Find where the given text appears and provide that cell's center as (x, y) coordinate. 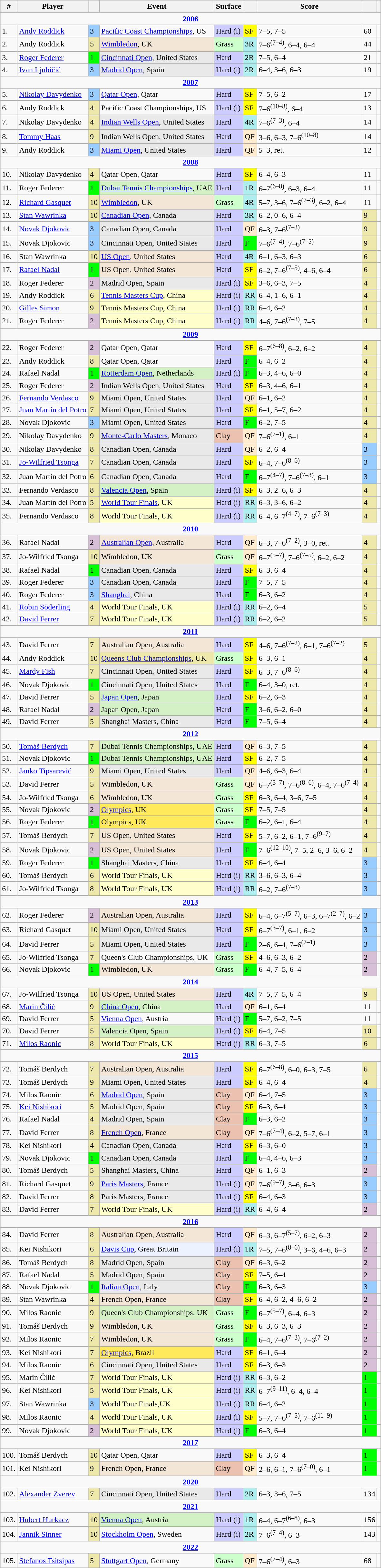
49. (9, 722)
China Open, China (157, 1006)
16. (9, 256)
93. (9, 1352)
6–7(4–7), 7–6(7–3), 6–1 (309, 477)
Alexander Zverev (53, 1494)
94. (9, 1365)
4–6, 7–6(7–3), 7–5 (309, 321)
12. (9, 202)
2010 (190, 529)
6–4, 7–5, 6–4 (309, 970)
80. (9, 1170)
55. (9, 809)
Davis Cup, Great Britain (157, 1249)
6–2, 6–2 (309, 619)
2009 (190, 334)
2013 (190, 902)
2. (9, 45)
51. (9, 759)
84. (9, 1235)
103. (9, 1520)
6–2, 7–6(7–5), 4–6, 6–4 (309, 270)
6–4, 6–7(4–7), 7–6(7–3) (309, 516)
102. (9, 1494)
22. (9, 348)
2006 (190, 19)
69. (9, 1019)
17 (369, 95)
4–6, 6–3, 6–4 (309, 771)
23. (9, 361)
Event (157, 6)
156 (369, 1520)
10. (9, 175)
33. (9, 490)
6–3, 6–4, 3–6, 7–5 (309, 797)
3–6, 6–3, 7–6(10–8) (309, 137)
89. (9, 1299)
31. (9, 463)
67. (9, 994)
90. (9, 1312)
3–6, 6–3, 6–4 (309, 875)
2–6, 6–4, 7–6(7–1) (309, 944)
83. (9, 1209)
45. (9, 672)
47. (9, 697)
29. (9, 436)
44 (369, 45)
4–6, 6–3, 6–2 (309, 957)
34. (9, 502)
Ivan Ljubičić (53, 70)
Mardy Fish (53, 672)
6–7(6–8), 6–0, 6–3, 7–5 (309, 1069)
35. (9, 516)
21. (9, 321)
64. (9, 944)
52. (9, 771)
96. (9, 1391)
73. (9, 1082)
15. (9, 243)
2017 (190, 1443)
19. (9, 296)
32. (9, 477)
Monte-Carlo Masters, Monaco (157, 436)
77. (9, 1132)
104. (9, 1534)
6–1, 6–2 (309, 398)
41. (9, 607)
3. (9, 57)
6–4, 7–6(7–3), 7–6(7–2) (309, 1340)
Gilles Simon (53, 308)
5–7, 6–2, 7–5 (309, 1019)
6–4, 1–6, 6–1 (309, 296)
5–3, ret. (309, 150)
82. (9, 1197)
6–7(3–7), 6–1, 6–2 (309, 930)
7–6(7–1), 6–1 (309, 436)
24. (9, 373)
28. (9, 422)
25. (9, 386)
Shanghai, China (157, 595)
Janko Tipsarević (53, 771)
2020 (190, 1482)
60 (369, 31)
Italian Open, Italy (157, 1287)
100. (9, 1455)
12 (369, 150)
2008 (190, 162)
6–3, 6–1 (309, 658)
4. (9, 70)
74. (9, 1094)
58. (9, 850)
40. (9, 595)
6–4, 6–7(6–8), 6–3 (309, 1520)
56. (9, 822)
13. (9, 216)
101. (9, 1469)
7–5, 7–5, 6–4 (309, 994)
86. (9, 1262)
5–7, 7–6(7–5), 7–6(11–9) (309, 1417)
8. (9, 137)
76. (9, 1119)
Surface (229, 6)
6–3, 2–6, 6–3 (309, 490)
3–6, 6–3, 7–5 (309, 283)
6–3, 3–6, 7–5 (309, 1494)
6–3, 6–0 (309, 1146)
13 (369, 108)
3–6, 6–2, 6–0 (309, 709)
57. (9, 836)
78. (9, 1146)
7–5, 7–6(8–6), 3–6, 4–6, 6–3 (309, 1249)
68. (9, 1006)
6–1, 6–3, 6–3 (309, 256)
6–3, 6–7(5–7), 6–2, 6–3 (309, 1235)
2015 (190, 1056)
5. (9, 95)
7–6(7–4), 6–2, 5–7, 6–1 (309, 1132)
54. (9, 797)
4–6, 7–6(7–2), 6–1, 7–6(7–2) (309, 645)
87. (9, 1275)
2016 (190, 1221)
7–6(7–4), 6–4, 6–4 (309, 45)
91. (9, 1326)
98. (9, 1417)
6–1, 5–7, 6–2 (309, 410)
143 (369, 1534)
42. (9, 619)
75. (9, 1107)
27. (9, 410)
50. (9, 746)
62. (9, 915)
9. (9, 150)
72. (9, 1069)
53. (9, 784)
99. (9, 1431)
79. (9, 1158)
61. (9, 889)
Hubert Hurkacz (53, 1520)
6–4, 3–6, 6–3 (309, 70)
46. (9, 685)
30. (9, 449)
6–7(6–8), 6–2, 6–2 (309, 348)
20. (9, 308)
Stefanos Tsitsipas (53, 1561)
Jannik Sinner (53, 1534)
6–4, 6–7(5–7), 6–3, 6–7(2–7), 6–2 (309, 915)
6–2, 7–6(7–3) (309, 889)
2012 (190, 734)
World Tour Finals,UK (157, 1404)
37. (9, 557)
68 (369, 1561)
Rotterdam Open, Netherlands (157, 373)
6–7(5–7), 7–6(7–5), 6–2, 6–2 (309, 557)
2022 (190, 1547)
6–3, 4–6, 6–1 (309, 386)
6–3, 7–6(7–2), 3–0, ret. (309, 543)
Olympics, Brazil (157, 1352)
6–7(9–11), 6–4, 6–4 (309, 1391)
6–7(5–7), 7–6(8–6), 6–4, 7–6(7–4) (309, 784)
1. (9, 31)
Stockholm Open, Sweden (157, 1534)
17. (9, 270)
Player (53, 6)
6–2, 0–6, 6–4 (309, 216)
95. (9, 1377)
18. (9, 283)
85. (9, 1249)
7–6(7–4), 7–6(7–5) (309, 243)
43. (9, 645)
88. (9, 1287)
Queens Club Championships, UK (157, 658)
7–6(10–8), 6–4 (309, 108)
2014 (190, 982)
7. (9, 122)
6–3, 7–6(7–3) (309, 229)
Stuttgart Open, Germany (157, 1561)
Tommy Haas (53, 137)
Robin Söderling (53, 607)
48. (9, 709)
6–3, 6–3, 6–3 (309, 1326)
7–6(7–3), 6–4 (309, 122)
26. (9, 398)
14. (9, 229)
59. (9, 863)
7–6(9–7), 3–6, 6–3 (309, 1183)
6–3, 4–6, 6–0 (309, 373)
11. (9, 188)
134 (369, 1494)
6–4, 7–6(8–6) (309, 463)
39. (9, 582)
44. (9, 658)
6. (9, 108)
92. (9, 1340)
2–6, 6–1, 7–6(7–0), 6–1 (309, 1469)
6–3, 3–6, 6–2 (309, 502)
# (9, 6)
2021 (190, 1506)
6–3, 7–6(8–6) (309, 672)
97. (9, 1404)
6–4, 4–6, 6–3 (309, 1158)
6–7(6–8), 6–3, 6–4 (309, 188)
38. (9, 570)
105. (9, 1561)
6–2, 6–1, 6–4 (309, 822)
71. (9, 1043)
2011 (190, 631)
81. (9, 1183)
63. (9, 930)
6–7(5–7), 6–4, 6–3 (309, 1312)
21 (369, 57)
36. (9, 543)
60. (9, 875)
7–6(12–10), 7–5, 2–6, 3–6, 6–2 (309, 850)
5–7, 6–2, 6–1, 7–6(9–7) (309, 836)
5–7, 3–6, 7–6(7–3), 6–2, 6–4 (309, 202)
66. (9, 970)
6–4, 6–2, 4–6, 6–2 (309, 1299)
70. (9, 1031)
6–2, 6–3 (309, 697)
2007 (190, 82)
Score (309, 6)
19 (369, 70)
65. (9, 957)
6–4, 3–0, ret. (309, 685)
7–5, 6–2 (309, 95)
6–1, 6–3 (309, 1170)
